For the text-containing cell, return its midpoint in (X, Y) coordinate format. 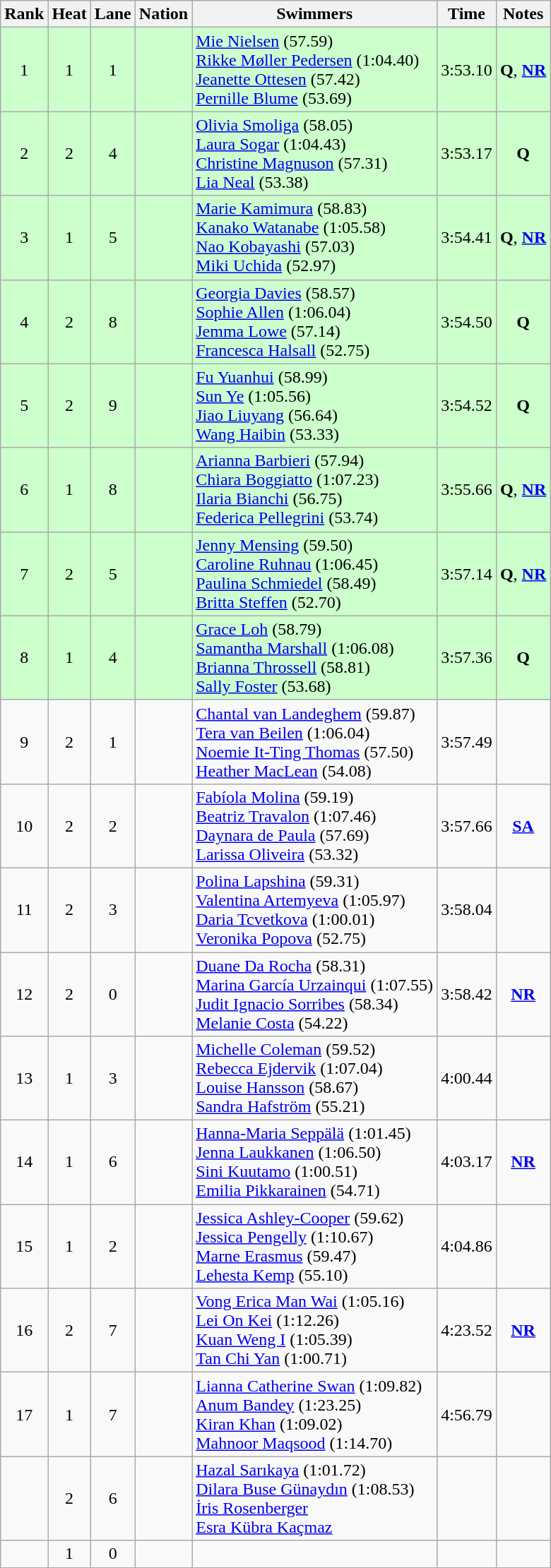
4:04.86 (467, 1247)
Polina Lapshina (59.31)Valentina Artemyeva (1:05.97)Daria Tcvetkova (1:00.01)Veronika Popova (52.75) (315, 909)
3:57.36 (467, 658)
Nation (163, 14)
Chantal van Landeghem (59.87)Tera van Beilen (1:06.04)Noemie It-Ting Thomas (57.50)Heather MacLean (54.08) (315, 741)
Swimmers (315, 14)
12 (24, 994)
Lianna Catherine Swan (1:09.82)Anum Bandey (1:23.25)Kiran Khan (1:09.02)Mahnoor Maqsood (1:14.70) (315, 1415)
Mie Nielsen (57.59)Rikke Møller Pedersen (1:04.40)Jeanette Ottesen (57.42)Pernille Blume (53.69) (315, 69)
Notes (523, 14)
17 (24, 1415)
Rank (24, 14)
Hanna-Maria Seppälä (1:01.45)Jenna Laukkanen (1:06.50)Sini Kuutamo (1:00.51)Emilia Pikkarainen (54.71) (315, 1162)
Olivia Smoliga (58.05)Laura Sogar (1:04.43)Christine Magnuson (57.31)Lia Neal (53.38) (315, 154)
Georgia Davies (58.57)Sophie Allen (1:06.04)Jemma Lowe (57.14)Francesca Halsall (52.75) (315, 322)
Marie Kamimura (58.83)Kanako Watanabe (1:05.58)Nao Kobayashi (57.03)Miki Uchida (52.97) (315, 237)
Duane Da Rocha (58.31)Marina García Urzainqui (1:07.55)Judit Ignacio Sorribes (58.34)Melanie Costa (54.22) (315, 994)
10 (24, 826)
3:57.66 (467, 826)
4:00.44 (467, 1079)
3:58.04 (467, 909)
4:56.79 (467, 1415)
3:54.41 (467, 237)
SA (523, 826)
Hazal Sarıkaya (1:01.72)Dilara Buse Günaydın (1:08.53)İris RosenbergerEsra Kübra Kaçmaz (315, 1498)
Arianna Barbieri (57.94)Chiara Boggiatto (1:07.23)Ilaria Bianchi (56.75)Federica Pellegrini (53.74) (315, 490)
Fu Yuanhui (58.99)Sun Ye (1:05.56)Jiao Liuyang (56.64)Wang Haibin (53.33) (315, 405)
4:03.17 (467, 1162)
Fabíola Molina (59.19)Beatriz Travalon (1:07.46)Daynara de Paula (57.69)Larissa Oliveira (53.32) (315, 826)
Michelle Coleman (59.52)Rebecca Ejdervik (1:07.04)Louise Hansson (58.67)Sandra Hafström (55.21) (315, 1079)
3:53.17 (467, 154)
15 (24, 1247)
3:58.42 (467, 994)
14 (24, 1162)
Jenny Mensing (59.50)Caroline Ruhnau (1:06.45)Paulina Schmiedel (58.49)Britta Steffen (52.70) (315, 573)
3:57.49 (467, 741)
3:55.66 (467, 490)
Grace Loh (58.79)Samantha Marshall (1:06.08)Brianna Throssell (58.81)Sally Foster (53.68) (315, 658)
Time (467, 14)
3:53.10 (467, 69)
Heat (69, 14)
16 (24, 1330)
3:54.50 (467, 322)
Jessica Ashley-Cooper (59.62)Jessica Pengelly (1:10.67)Marne Erasmus (59.47)Lehesta Kemp (55.10) (315, 1247)
3:57.14 (467, 573)
Vong Erica Man Wai (1:05.16)Lei On Kei (1:12.26)Kuan Weng I (1:05.39)Tan Chi Yan (1:00.71) (315, 1330)
4:23.52 (467, 1330)
Lane (113, 14)
13 (24, 1079)
3:54.52 (467, 405)
11 (24, 909)
